Identify which cell holds the provided text, then report its (x, y) central coordinate. 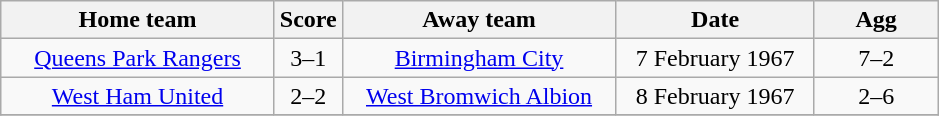
3–1 (308, 58)
West Bromwich Albion (479, 96)
Score (308, 20)
7 February 1967 (716, 58)
West Ham United (138, 96)
Agg (876, 20)
Birmingham City (479, 58)
8 February 1967 (716, 96)
2–2 (308, 96)
2–6 (876, 96)
Away team (479, 20)
7–2 (876, 58)
Home team (138, 20)
Queens Park Rangers (138, 58)
Date (716, 20)
